Locate the cell with the specified text and output its [x, y] center coordinate. 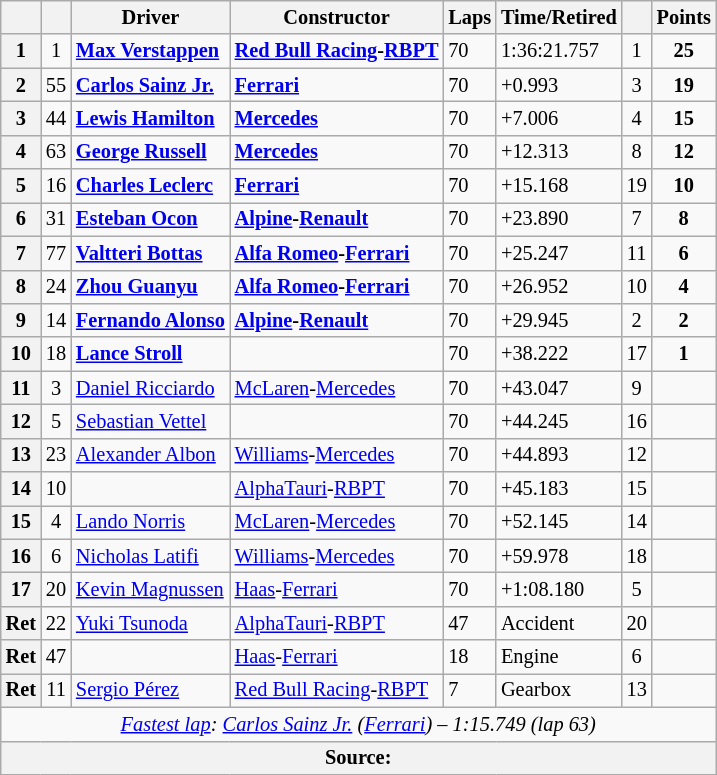
+7.006 [559, 118]
Source: [358, 758]
Laps [470, 17]
+26.952 [559, 287]
24 [56, 287]
25 [684, 51]
63 [56, 152]
+25.247 [559, 253]
Constructor [337, 17]
Time/Retired [559, 17]
+23.890 [559, 219]
Lance Stroll [150, 354]
22 [56, 623]
Fastest lap: Carlos Sainz Jr. (Ferrari) – 1:15.749 (lap 63) [358, 724]
+52.145 [559, 522]
+44.893 [559, 455]
+44.245 [559, 421]
Sebastian Vettel [150, 421]
Lewis Hamilton [150, 118]
Fernando Alonso [150, 320]
Sergio Pérez [150, 690]
Nicholas Latifi [150, 556]
Alexander Albon [150, 455]
Esteban Ocon [150, 219]
Daniel Ricciardo [150, 388]
Valtteri Bottas [150, 253]
+59.978 [559, 556]
Driver [150, 17]
George Russell [150, 152]
Max Verstappen [150, 51]
Points [684, 17]
77 [56, 253]
44 [56, 118]
55 [56, 85]
+43.047 [559, 388]
Accident [559, 623]
Zhou Guanyu [150, 287]
+38.222 [559, 354]
Yuki Tsunoda [150, 623]
+15.168 [559, 186]
+29.945 [559, 320]
Lando Norris [150, 522]
23 [56, 455]
+0.993 [559, 85]
Engine [559, 657]
1:36:21.757 [559, 51]
+45.183 [559, 489]
Carlos Sainz Jr. [150, 85]
Gearbox [559, 690]
Kevin Magnussen [150, 589]
31 [56, 219]
Charles Leclerc [150, 186]
+1:08.180 [559, 589]
+12.313 [559, 152]
